For the text-containing cell, return its midpoint in (x, y) coordinate format. 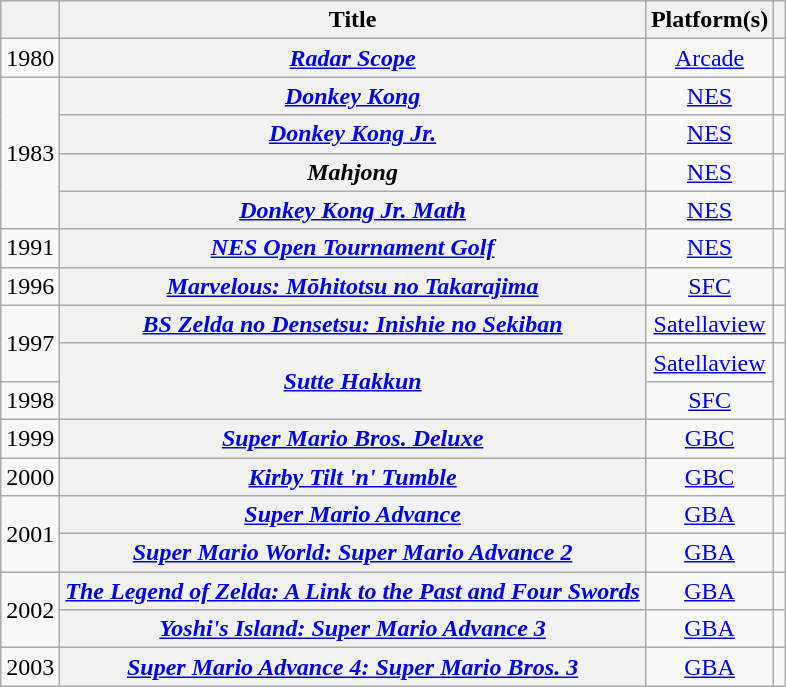
NES Open Tournament Golf (353, 248)
Platform(s) (709, 20)
Title (353, 20)
Donkey Kong Jr. (353, 134)
1991 (30, 248)
2002 (30, 610)
Marvelous: Mōhitotsu no Takarajima (353, 286)
BS Zelda no Densetsu: Inishie no Sekiban (353, 324)
Arcade (709, 58)
2003 (30, 667)
The Legend of Zelda: A Link to the Past and Four Swords (353, 591)
Yoshi's Island: Super Mario Advance 3 (353, 629)
Super Mario World: Super Mario Advance 2 (353, 553)
Donkey Kong (353, 96)
Donkey Kong Jr. Math (353, 210)
Super Mario Advance (353, 515)
Sutte Hakkun (353, 381)
Radar Scope (353, 58)
1983 (30, 153)
1980 (30, 58)
Kirby Tilt 'n' Tumble (353, 477)
2001 (30, 534)
1997 (30, 343)
Super Mario Advance 4: Super Mario Bros. 3 (353, 667)
1999 (30, 438)
1998 (30, 400)
Mahjong (353, 172)
Super Mario Bros. Deluxe (353, 438)
1996 (30, 286)
2000 (30, 477)
